Output the [x, y] coordinate of the center of the cell containing the given text.  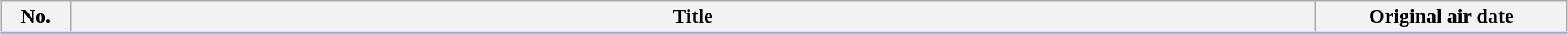
Title [693, 17]
No. [35, 17]
Original air date [1441, 17]
